Capture the cell that displays the provided text and extract its [X, Y] central coordinate. 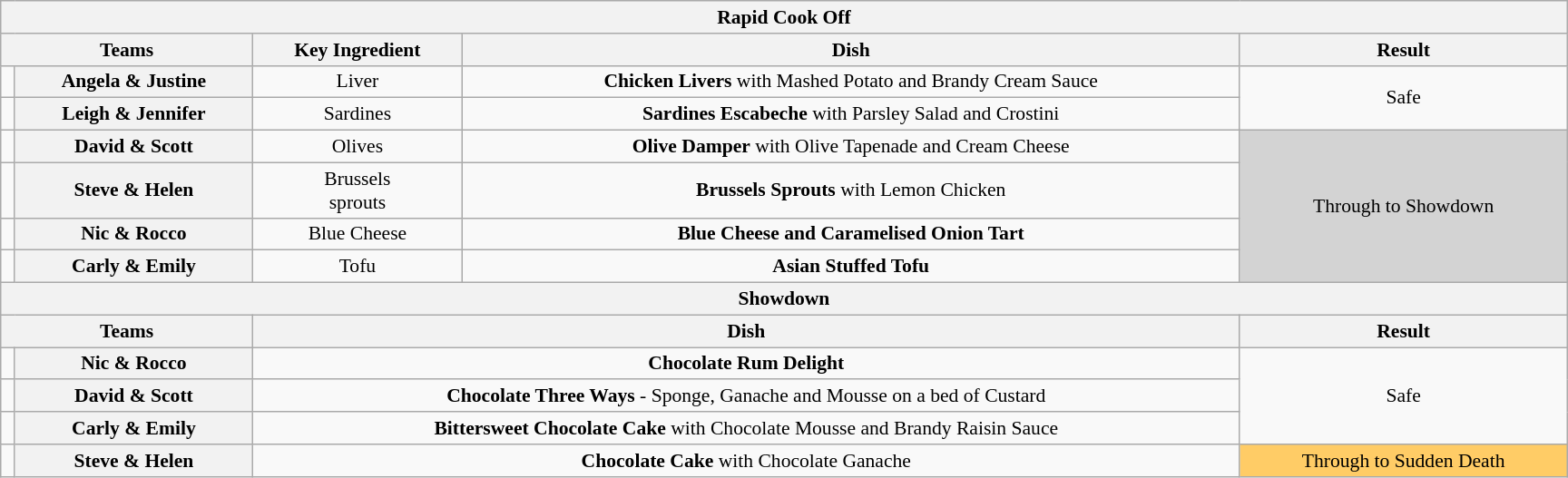
Bittersweet Chocolate Cake with Chocolate Mousse and Brandy Raisin Sauce [746, 428]
Chocolate Rum Delight [746, 363]
Blue Cheese and Caramelised Onion Tart [851, 234]
Through to Showdown [1403, 206]
Chocolate Three Ways - Sponge, Ganache and Mousse on a bed of Custard [746, 395]
Asian Stuffed Tofu [851, 267]
Chocolate Cake with Chocolate Ganache [746, 460]
Showdown [784, 298]
Through to Sudden Death [1403, 460]
Brusselssprouts [358, 190]
Sardines [358, 114]
Sardines Escabeche with Parsley Salad and Crostini [851, 114]
Rapid Cook Off [784, 17]
Olive Damper with Olive Tapenade and Cream Cheese [851, 146]
Tofu [358, 267]
Leigh & Jennifer [133, 114]
Brussels Sprouts with Lemon Chicken [851, 190]
Blue Cheese [358, 234]
Angela & Justine [133, 82]
Key Ingredient [358, 49]
Olives [358, 146]
Chicken Livers with Mashed Potato and Brandy Cream Sauce [851, 82]
Liver [358, 82]
